Extract the [x, y] coordinate from the center of the cell holding the provided text.  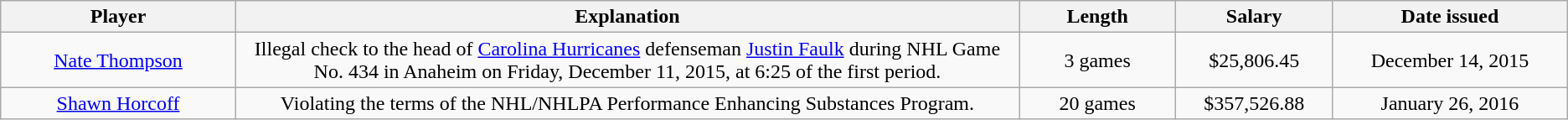
January 26, 2016 [1451, 103]
Length [1097, 17]
Shawn Horcoff [119, 103]
Date issued [1451, 17]
Player [119, 17]
3 games [1097, 60]
Violating the terms of the NHL/NHLPA Performance Enhancing Substances Program. [627, 103]
Nate Thompson [119, 60]
20 games [1097, 103]
$25,806.45 [1255, 60]
$357,526.88 [1255, 103]
Salary [1255, 17]
December 14, 2015 [1451, 60]
Explanation [627, 17]
